Return the [X, Y] coordinate for the center point of the cell that contains the specified text.  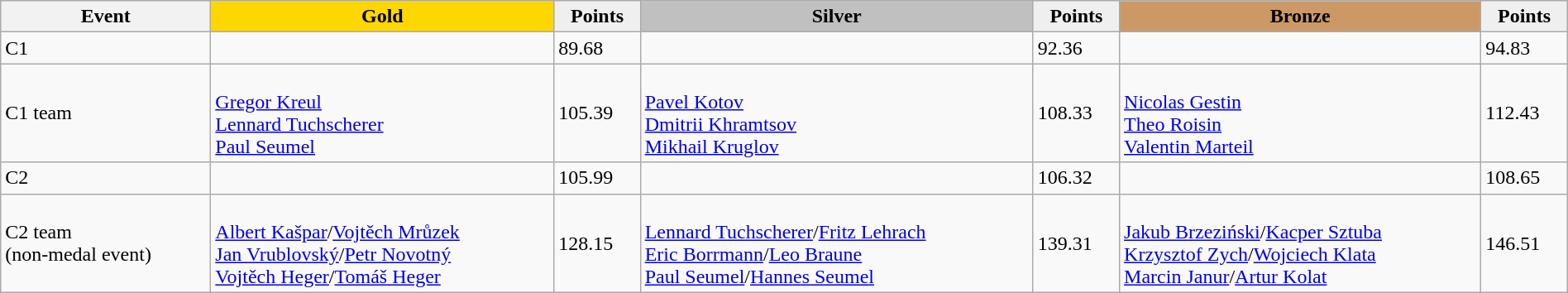
105.99 [597, 178]
108.33 [1076, 113]
Bronze [1300, 17]
C2 [106, 178]
Nicolas GestinTheo RoisinValentin Marteil [1300, 113]
C1 team [106, 113]
Albert Kašpar/Vojtěch MrůzekJan Vrublovský/Petr NovotnýVojtěch Heger/Tomáš Heger [382, 243]
139.31 [1076, 243]
Event [106, 17]
89.68 [597, 48]
128.15 [597, 243]
94.83 [1524, 48]
105.39 [597, 113]
Silver [837, 17]
108.65 [1524, 178]
112.43 [1524, 113]
106.32 [1076, 178]
Gregor KreulLennard TuchschererPaul Seumel [382, 113]
Jakub Brzeziński/Kacper SztubaKrzysztof Zych/Wojciech KlataMarcin Janur/Artur Kolat [1300, 243]
Lennard Tuchscherer/Fritz LehrachEric Borrmann/Leo BraunePaul Seumel/Hannes Seumel [837, 243]
C2 team(non-medal event) [106, 243]
Gold [382, 17]
146.51 [1524, 243]
Pavel KotovDmitrii KhramtsovMikhail Kruglov [837, 113]
92.36 [1076, 48]
C1 [106, 48]
